Locate the cell with the specified text and output its [X, Y] center coordinate. 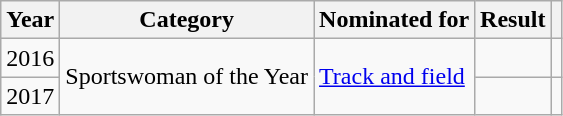
2016 [30, 58]
Result [513, 20]
2017 [30, 96]
Track and field [394, 77]
Year [30, 20]
Nominated for [394, 20]
Category [187, 20]
Sportswoman of the Year [187, 77]
